Identify which cell holds the provided text, then report its (X, Y) central coordinate. 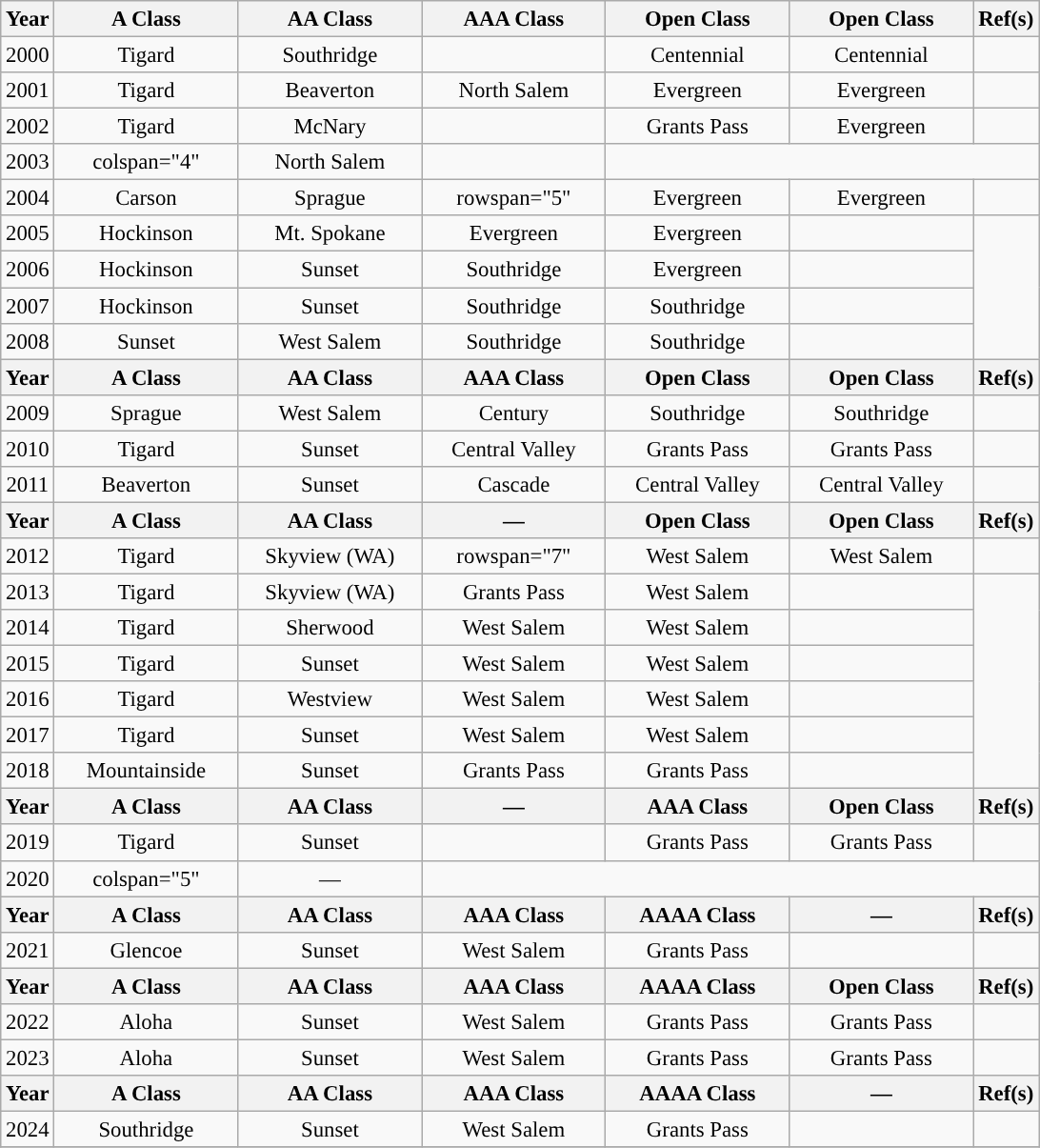
2022 (28, 1022)
2000 (28, 55)
2015 (28, 664)
Mt. Spokane (330, 233)
2020 (28, 878)
2010 (28, 449)
2004 (28, 198)
rowspan="5" (514, 198)
colspan="4" (147, 162)
2021 (28, 950)
2001 (28, 91)
2017 (28, 735)
2002 (28, 127)
2024 (28, 1129)
2006 (28, 270)
Cascade (514, 485)
2007 (28, 306)
2018 (28, 771)
Century (514, 413)
2013 (28, 592)
2014 (28, 628)
Sherwood (330, 628)
2009 (28, 413)
McNary (330, 127)
2012 (28, 556)
Westview (330, 699)
2011 (28, 485)
2019 (28, 843)
2023 (28, 1057)
rowspan="7" (514, 556)
Mountainside (147, 771)
colspan="5" (147, 878)
2003 (28, 162)
Glencoe (147, 950)
Carson (147, 198)
2008 (28, 341)
2005 (28, 233)
2016 (28, 699)
